Scan for the cell matching the given text and deliver its (X, Y) coordinate at center. 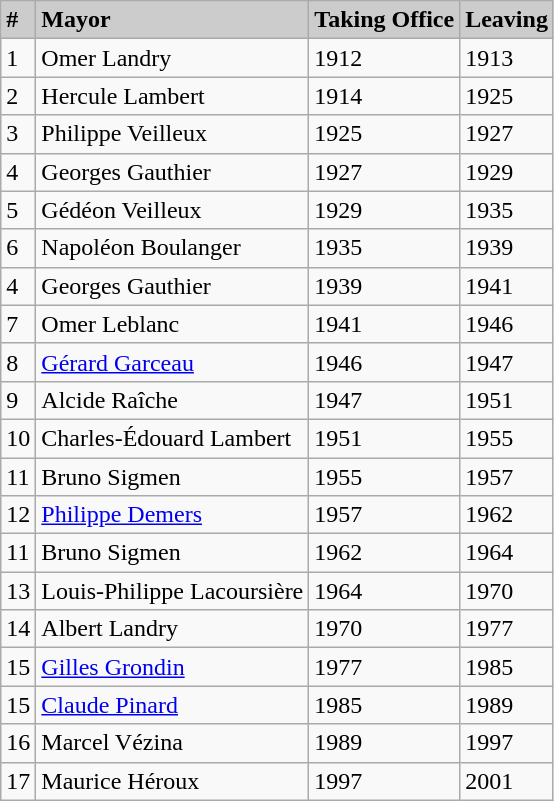
2 (18, 96)
Claude Pinard (172, 705)
1 (18, 58)
10 (18, 438)
1913 (507, 58)
Marcel Vézina (172, 743)
Alcide Raîche (172, 400)
6 (18, 248)
9 (18, 400)
3 (18, 134)
Mayor (172, 20)
12 (18, 515)
Gérard Garceau (172, 362)
Charles-Édouard Lambert (172, 438)
Napoléon Boulanger (172, 248)
1914 (384, 96)
Philippe Demers (172, 515)
Maurice Héroux (172, 781)
5 (18, 210)
Gilles Grondin (172, 667)
16 (18, 743)
8 (18, 362)
Philippe Veilleux (172, 134)
13 (18, 591)
Omer Leblanc (172, 324)
2001 (507, 781)
Gédéon Veilleux (172, 210)
7 (18, 324)
Omer Landry (172, 58)
1912 (384, 58)
Taking Office (384, 20)
Hercule Lambert (172, 96)
14 (18, 629)
Albert Landry (172, 629)
17 (18, 781)
# (18, 20)
Louis-Philippe Lacoursière (172, 591)
Leaving (507, 20)
